Extract the [X, Y] coordinate from the center of the cell holding the provided text.  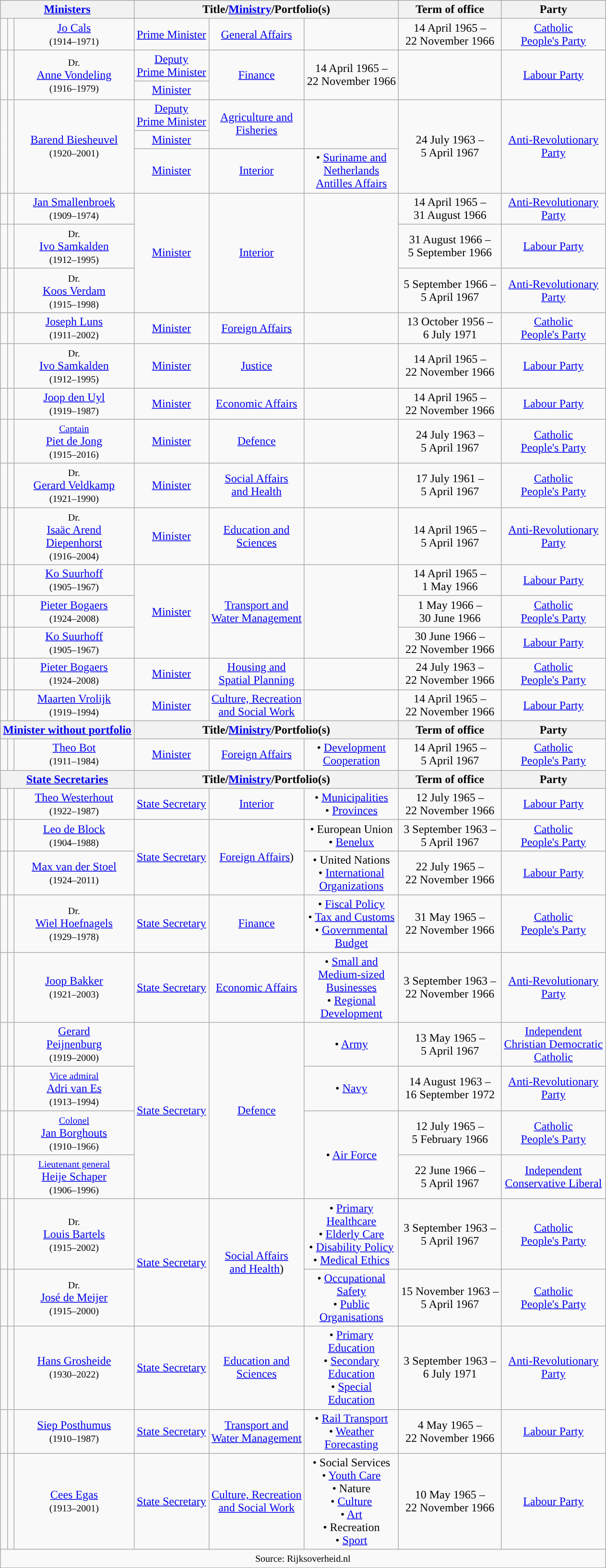
17 July 1961 – 5 April 1967 [450, 486]
3 September 1963 – 6 July 1971 [450, 1367]
Jo Cals (1914–1971) [74, 35]
General Affairs [256, 35]
• Development Cooperation [351, 754]
Maarten Vrolijk (1919–1994) [74, 705]
Prime Minister [171, 35]
Foreign Affairs) [256, 857]
Dr. Louis Bartels (1915–2002) [74, 1234]
Dr. José de Meijer (1915–2000) [74, 1297]
Social Affairs and Health [256, 486]
14 April 1965 – 1 May 1966 [450, 581]
4 May 1965 – 22 November 1966 [450, 1431]
Joseph Luns (1911–2002) [74, 328]
Minister without portfolio [67, 730]
30 June 1966 – 22 November 1966 [450, 643]
• Army [351, 1045]
Source: Rijksoverheid.nl [303, 1558]
Agriculture and Fisheries [256, 124]
Theo Westerhout (1922–1987) [74, 804]
Gerard Peijnenburg (1919–2000) [74, 1045]
15 November 1963 – 5 April 1967 [450, 1297]
Dr. Koos Verdam (1915–1998) [74, 290]
• Rail Transport • Weather Forecasting [351, 1431]
• Municipalities • Provinces [351, 804]
Vice admiral Adri van Es (1913–1994) [74, 1089]
Siep Posthumus (1910–1987) [74, 1431]
Hans Grosheide (1930–2022) [74, 1367]
22 June 1966 – 5 April 1967 [450, 1177]
Jan Smallenbroek (1909–1974) [74, 208]
State Secretaries [67, 779]
5 September 1966 – 5 April 1967 [450, 290]
Housing and Spatial Planning [256, 674]
• Small and Medium-sized Businesses • Regional Development [351, 987]
Justice [256, 366]
• Fiscal Policy • Tax and Customs • Governmental Budget [351, 923]
Cees Egas (1913–2001) [74, 1501]
• United Nations • International Organizations [351, 873]
• Primary Healthcare • Elderly Care • Disability Policy • Medical Ethics [351, 1234]
Independent Christian Democratic Catholic [554, 1045]
Barend Biesheuvel (1920–2001) [74, 146]
Joop Bakker (1921–2003) [74, 987]
22 July 1965 – 22 November 1966 [450, 873]
• Primary Education • Secondary Education • Special Education [351, 1367]
• Navy [351, 1089]
Social Affairs and Health) [256, 1263]
12 July 1965 – 5 February 1966 [450, 1133]
Dr. Anne Vondeling (1916–1979) [74, 75]
1 May 1966 – 30 June 1966 [450, 611]
3 September 1963 – 22 November 1966 [450, 987]
Captain Piet de Jong (1915–2016) [74, 441]
13 May 1965 – 5 April 1967 [450, 1045]
Ministers [67, 10]
Lieutenant general Heije Schaper (1906–1996) [74, 1177]
31 August 1966 – 5 September 1966 [450, 246]
Independent Conservative Liberal [554, 1177]
Theo Bot (1911–1984) [74, 754]
14 August 1963 – 16 September 1972 [450, 1089]
31 May 1965 – 22 November 1966 [450, 923]
• European Union • Benelux [351, 835]
Max van der Stoel (1924–2011) [74, 873]
• Occupational Safety • Public Organisations [351, 1297]
14 April 1965 – 31 August 1966 [450, 208]
Dr. Wiel Hoefnagels (1929–1978) [74, 923]
Colonel Jan Borghouts (1910–1966) [74, 1133]
Leo de Block (1904–1988) [74, 835]
Dr. Gerard Veldkamp (1921–1990) [74, 486]
24 July 1963 – 22 November 1966 [450, 674]
10 May 1965 – 22 November 1966 [450, 1501]
Dr. Isaäc Arend Diepenhorst (1916–2004) [74, 536]
• Suriname and Netherlands Antilles Affairs [351, 171]
• Air Force [351, 1155]
Joop den Uyl (1919–1987) [74, 403]
• Social Services • Youth Care • Nature • Culture • Art • Recreation • Sport [351, 1501]
12 July 1965 – 22 November 1966 [450, 804]
13 October 1956 – 6 July 1971 [450, 328]
